Find where the given text appears and provide that cell's center as (X, Y) coordinate. 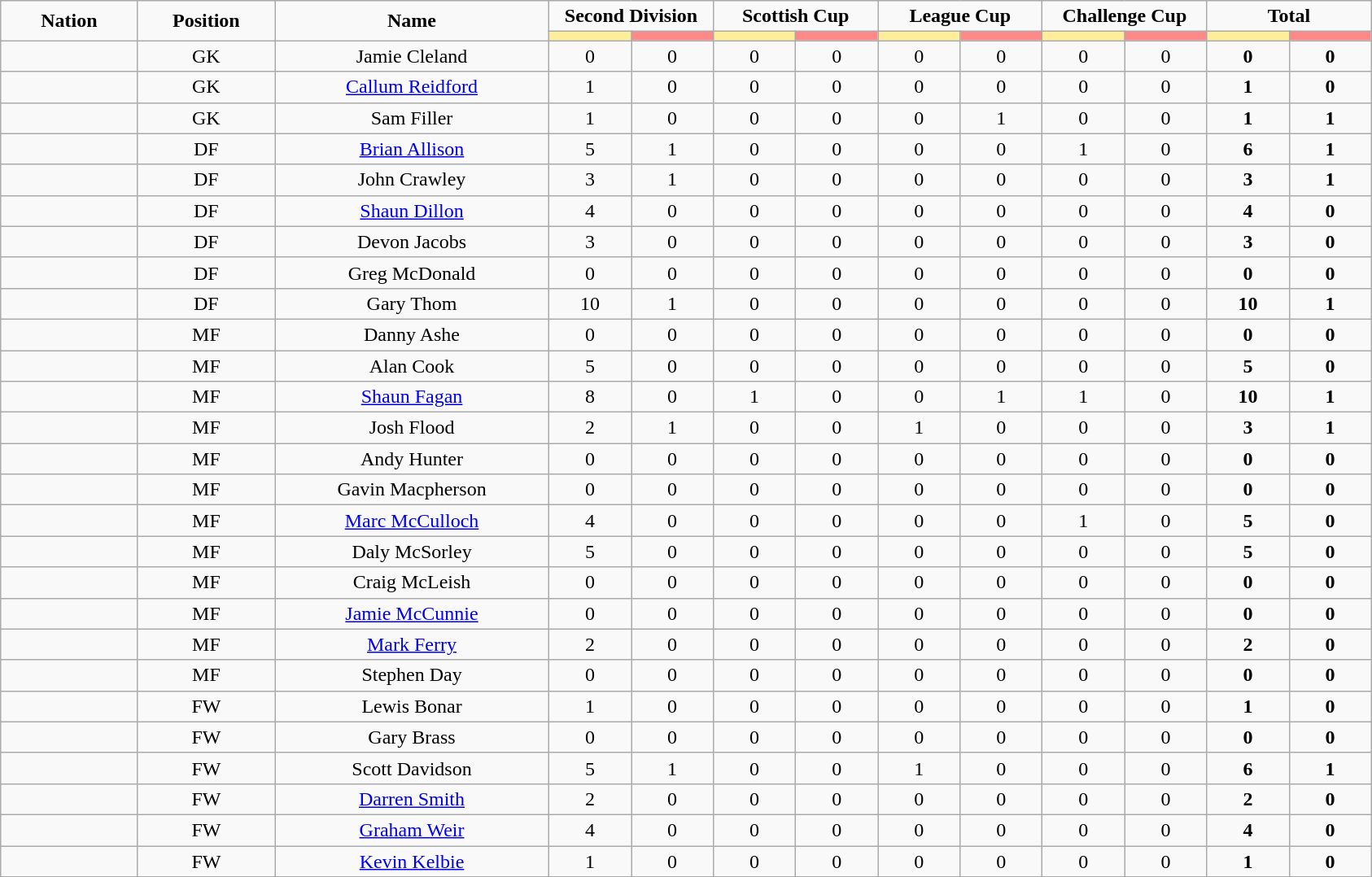
Scottish Cup (796, 16)
Nation (69, 21)
John Crawley (412, 180)
Name (412, 21)
Shaun Dillon (412, 211)
Lewis Bonar (412, 706)
Andy Hunter (412, 459)
Jamie Cleland (412, 56)
Scott Davidson (412, 768)
Stephen Day (412, 675)
Marc McCulloch (412, 521)
8 (589, 397)
Jamie McCunnie (412, 613)
Sam Filler (412, 118)
Daly McSorley (412, 552)
Darren Smith (412, 799)
Devon Jacobs (412, 242)
Kevin Kelbie (412, 862)
League Cup (960, 16)
Gavin Macpherson (412, 490)
Graham Weir (412, 830)
Craig McLeish (412, 582)
Callum Reidford (412, 87)
Danny Ashe (412, 334)
Josh Flood (412, 428)
Shaun Fagan (412, 397)
Alan Cook (412, 365)
Total (1289, 16)
Second Division (631, 16)
Greg McDonald (412, 273)
Position (206, 21)
Brian Allison (412, 149)
Gary Brass (412, 737)
Mark Ferry (412, 644)
Gary Thom (412, 303)
Challenge Cup (1125, 16)
